From the cell containing the given text, extract its center point as (x, y) coordinate. 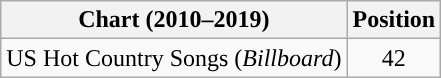
Chart (2010–2019) (174, 20)
42 (394, 58)
US Hot Country Songs (Billboard) (174, 58)
Position (394, 20)
